Provide the (X, Y) coordinate of the cell's center where the given text is located.  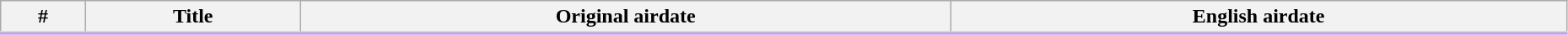
# (43, 17)
English airdate (1258, 17)
Original airdate (626, 17)
Title (192, 17)
